Find where the given text appears and provide that cell's center as (X, Y) coordinate. 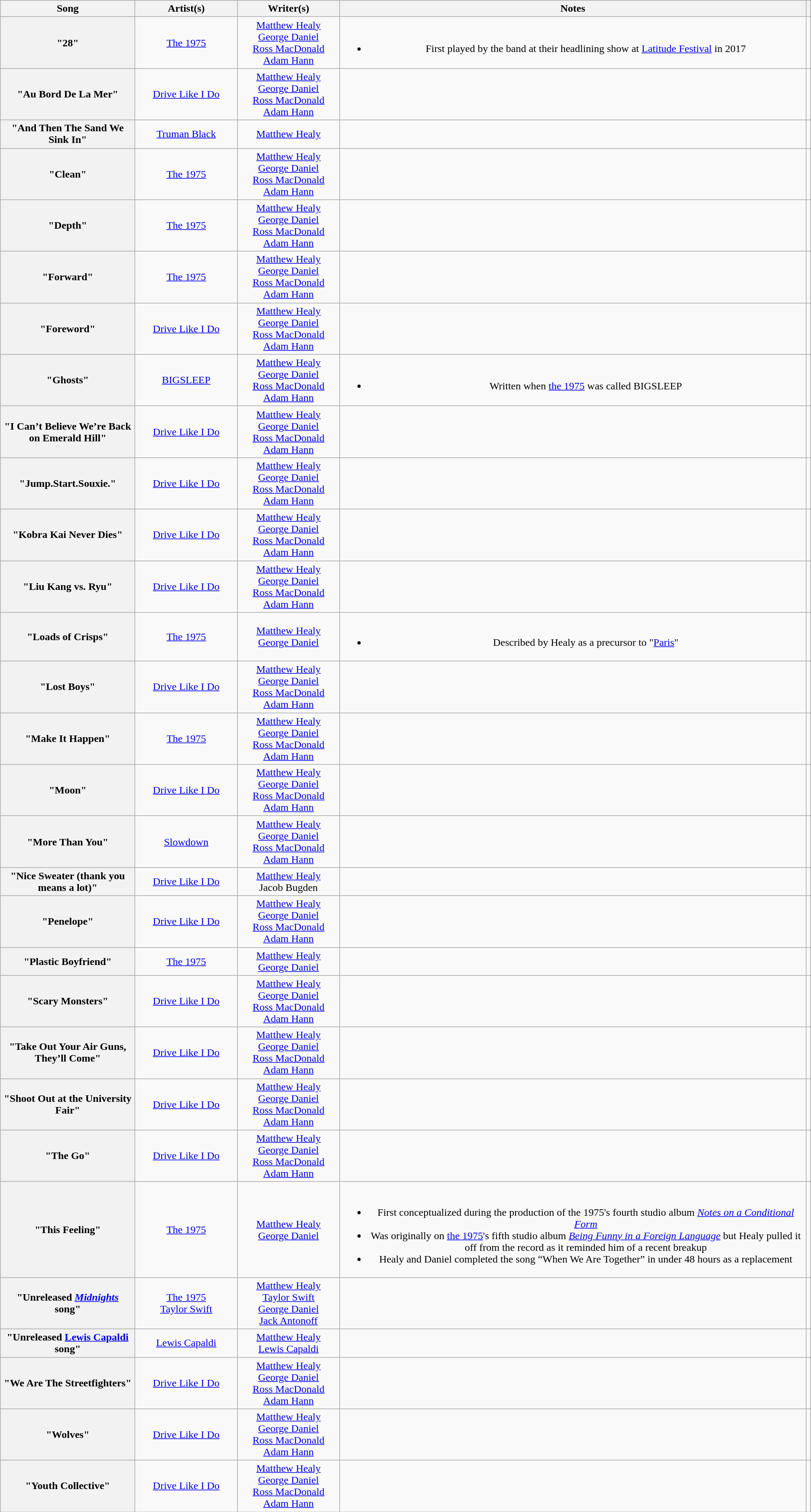
"Penelope" (68, 922)
"Ghosts" (68, 380)
"And Then The Sand We Sink In" (68, 134)
"Nice Sweater (thank you means a lot)" (68, 882)
Matthew HealyLewis Capaldi (289, 1343)
Artist(s) (186, 9)
"We Are The Streetfighters" (68, 1383)
"28" (68, 42)
"Plastic Boyfriend" (68, 962)
The 1975Taylor Swift (186, 1303)
Matthew HealyTaylor SwiftGeorge DanielJack Antonoff (289, 1303)
Truman Black (186, 134)
Matthew HealyJacob Bugden (289, 882)
"Scary Monsters" (68, 1001)
"Depth" (68, 225)
"Foreword" (68, 328)
Writer(s) (289, 9)
First played by the band at their headlining show at Latitude Festival in 2017 (573, 42)
"Clean" (68, 174)
"Wolves" (68, 1434)
"Youth Collective" (68, 1486)
"The Go" (68, 1156)
Notes (573, 9)
"Au Bord De La Mer" (68, 94)
BIGSLEEP (186, 380)
"Unreleased Lewis Capaldi song" (68, 1343)
"Forward" (68, 277)
"More Than You" (68, 842)
Slowdown (186, 842)
"Make It Happen" (68, 739)
"Unreleased Midnights song" (68, 1303)
"Shoot Out at the University Fair" (68, 1104)
"Take Out Your Air Guns, They’ll Come" (68, 1052)
Song (68, 9)
"Liu Kang vs. Ryu" (68, 586)
Matthew Healy (289, 134)
"Jump.Start.Souxie." (68, 483)
Written when the 1975 was called BIGSLEEP (573, 380)
Described by Healy as a precursor to "Paris" (573, 637)
"I Can’t Believe We’re Back on Emerald Hill" (68, 431)
"Lost Boys" (68, 687)
Lewis Capaldi (186, 1343)
"Moon" (68, 790)
"Loads of Crisps" (68, 637)
"Kobra Kai Never Dies" (68, 534)
"This Feeling" (68, 1229)
